Identify which cell holds the provided text, then report its [X, Y] central coordinate. 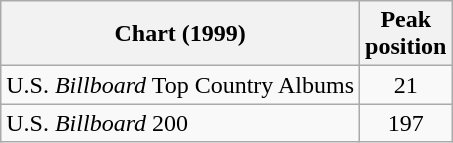
Peakposition [406, 34]
U.S. Billboard 200 [180, 123]
21 [406, 85]
Chart (1999) [180, 34]
197 [406, 123]
U.S. Billboard Top Country Albums [180, 85]
